Return the [X, Y] coordinate for the center point of the cell that contains the specified text.  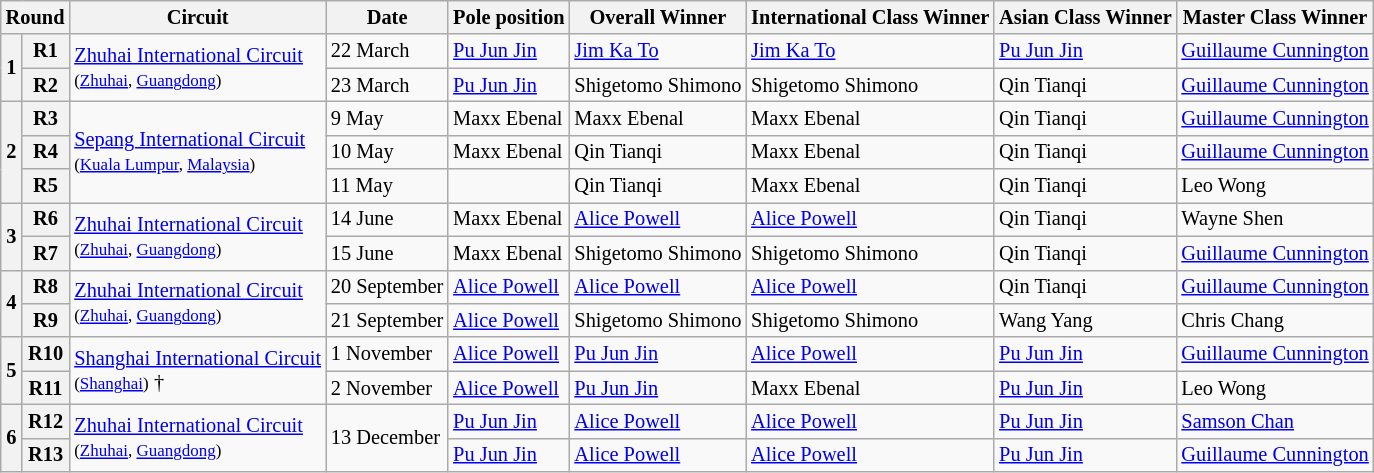
Sepang International Circuit(Kuala Lumpur, Malaysia) [198, 152]
R6 [46, 219]
1 [12, 68]
2 [12, 152]
R7 [46, 253]
R12 [46, 421]
10 May [387, 152]
3 [12, 236]
4 [12, 304]
9 May [387, 118]
R1 [46, 51]
Shanghai International Circuit(Shanghai) † [198, 370]
R2 [46, 85]
Round [36, 17]
6 [12, 438]
R9 [46, 320]
2 November [387, 388]
R4 [46, 152]
R8 [46, 287]
Wayne Shen [1276, 219]
Overall Winner [658, 17]
20 September [387, 287]
Date [387, 17]
R3 [46, 118]
23 March [387, 85]
11 May [387, 186]
13 December [387, 438]
21 September [387, 320]
Wang Yang [1085, 320]
Circuit [198, 17]
Master Class Winner [1276, 17]
22 March [387, 51]
15 June [387, 253]
R10 [46, 354]
Pole position [508, 17]
R13 [46, 455]
14 June [387, 219]
1 November [387, 354]
International Class Winner [870, 17]
R5 [46, 186]
Chris Chang [1276, 320]
Asian Class Winner [1085, 17]
Samson Chan [1276, 421]
R11 [46, 388]
5 [12, 370]
